Scan for the cell matching the given text and deliver its [x, y] coordinate at center. 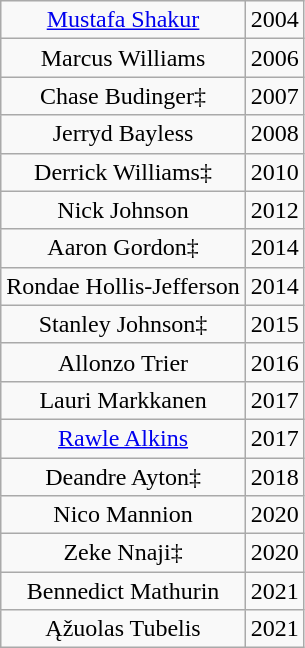
Stanley Johnson‡ [124, 324]
2006 [274, 58]
Rawle Alkins [124, 438]
Lauri Markkanen [124, 400]
Deandre Ayton‡ [124, 477]
2007 [274, 96]
2010 [274, 172]
Allonzo Trier [124, 362]
2008 [274, 134]
Mustafa Shakur [124, 20]
Derrick Williams‡ [124, 172]
Zeke Nnaji‡ [124, 553]
2004 [274, 20]
Bennedict Mathurin [124, 591]
Aaron Gordon‡ [124, 248]
Marcus Williams [124, 58]
Nick Johnson [124, 210]
Ąžuolas Tubelis [124, 629]
Chase Budinger‡ [124, 96]
Jerryd Bayless [124, 134]
2015 [274, 324]
Nico Mannion [124, 515]
2018 [274, 477]
2012 [274, 210]
2016 [274, 362]
Rondae Hollis-Jefferson [124, 286]
